Pinpoint the cell where the given text exists, returning its (x, y) midpoint coordinate. 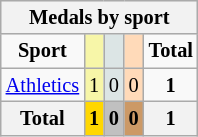
Sport (42, 51)
Athletics (42, 85)
Medals by sport (100, 17)
